Find where the given text appears and provide that cell's center as (x, y) coordinate. 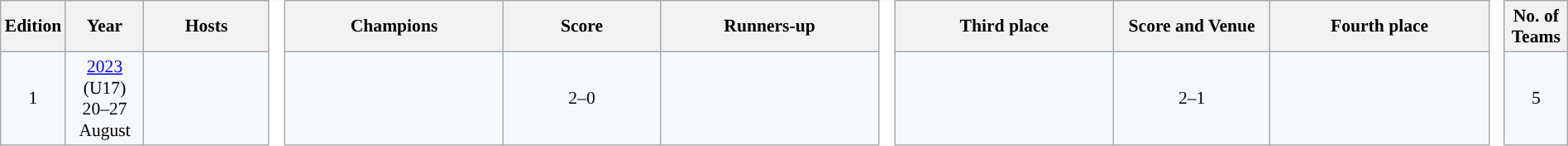
Hosts (207, 27)
Score and Venue (1193, 27)
Fourth place (1379, 27)
2023(U17) 20–27 August (104, 98)
5 (1536, 98)
Runners-up (769, 27)
Score (582, 27)
Champions (394, 27)
1 (33, 98)
Third place (1004, 27)
2–0 (582, 98)
No. of Teams (1536, 27)
2–1 (1193, 98)
Year (104, 27)
Edition (33, 27)
